Search for the cell housing the specified text and yield its (x, y) center coordinate. 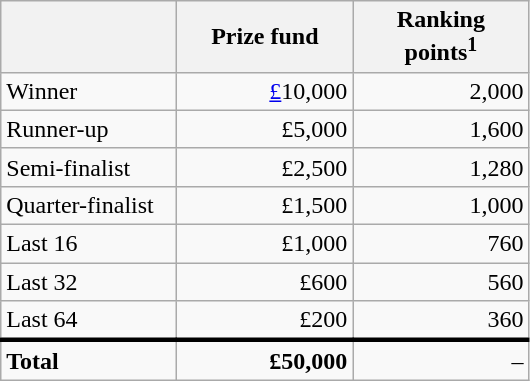
Ranking points1 (441, 37)
1,000 (441, 205)
£5,000 (265, 129)
£2,500 (265, 167)
£600 (265, 282)
£200 (265, 321)
560 (441, 282)
760 (441, 244)
2,000 (441, 91)
Runner-up (89, 129)
Last 16 (89, 244)
360 (441, 321)
Last 64 (89, 321)
£1,500 (265, 205)
£1,000 (265, 244)
1,280 (441, 167)
Total (89, 360)
1,600 (441, 129)
Winner (89, 91)
£10,000 (265, 91)
Quarter-finalist (89, 205)
– (441, 360)
£50,000 (265, 360)
Last 32 (89, 282)
Semi-finalist (89, 167)
Prize fund (265, 37)
